Return the (X, Y) coordinate for the center point of the cell that contains the specified text.  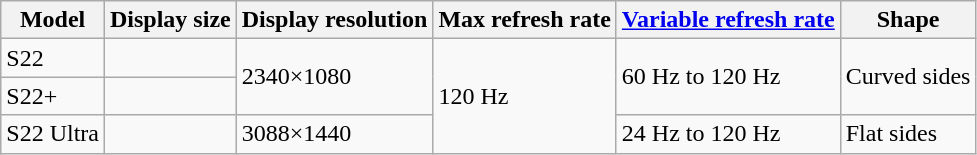
Variable refresh rate (728, 20)
Model (53, 20)
S22 Ultra (53, 134)
Display size (170, 20)
2340×1080 (334, 77)
Display resolution (334, 20)
Max refresh rate (524, 20)
S22 (53, 58)
120 Hz (524, 96)
60 Hz to 120 Hz (728, 77)
Shape (908, 20)
Flat sides (908, 134)
S22+ (53, 96)
3088×1440 (334, 134)
Curved sides (908, 77)
24 Hz to 120 Hz (728, 134)
